Find where the given text appears and provide that cell's center as (X, Y) coordinate. 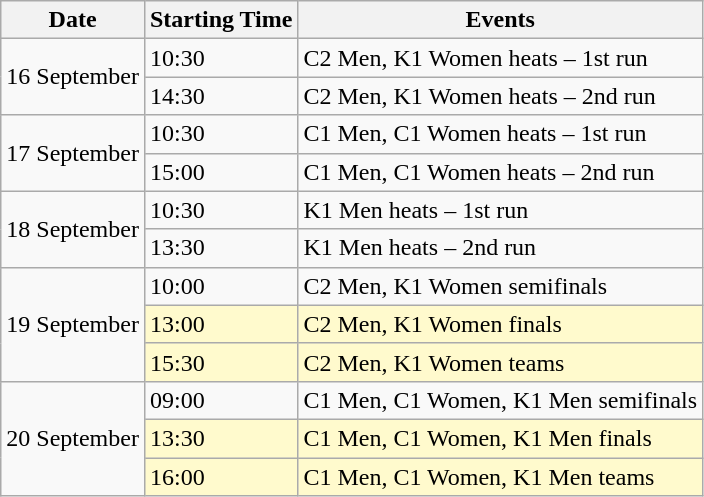
Events (500, 20)
15:00 (221, 172)
K1 Men heats – 2nd run (500, 248)
C2 Men, K1 Women teams (500, 362)
10:00 (221, 286)
C2 Men, K1 Women heats – 2nd run (500, 96)
K1 Men heats – 1st run (500, 210)
14:30 (221, 96)
18 September (73, 229)
16:00 (221, 477)
C1 Men, C1 Women, K1 Men finals (500, 438)
19 September (73, 324)
C2 Men, K1 Women semifinals (500, 286)
13:00 (221, 324)
C2 Men, K1 Women finals (500, 324)
09:00 (221, 400)
C2 Men, K1 Women heats – 1st run (500, 58)
Starting Time (221, 20)
C1 Men, C1 Women, K1 Men teams (500, 477)
15:30 (221, 362)
Date (73, 20)
C1 Men, C1 Women heats – 2nd run (500, 172)
17 September (73, 153)
C1 Men, C1 Women, K1 Men semifinals (500, 400)
20 September (73, 438)
C1 Men, C1 Women heats – 1st run (500, 134)
16 September (73, 77)
